For the text-containing cell, return its midpoint in (x, y) coordinate format. 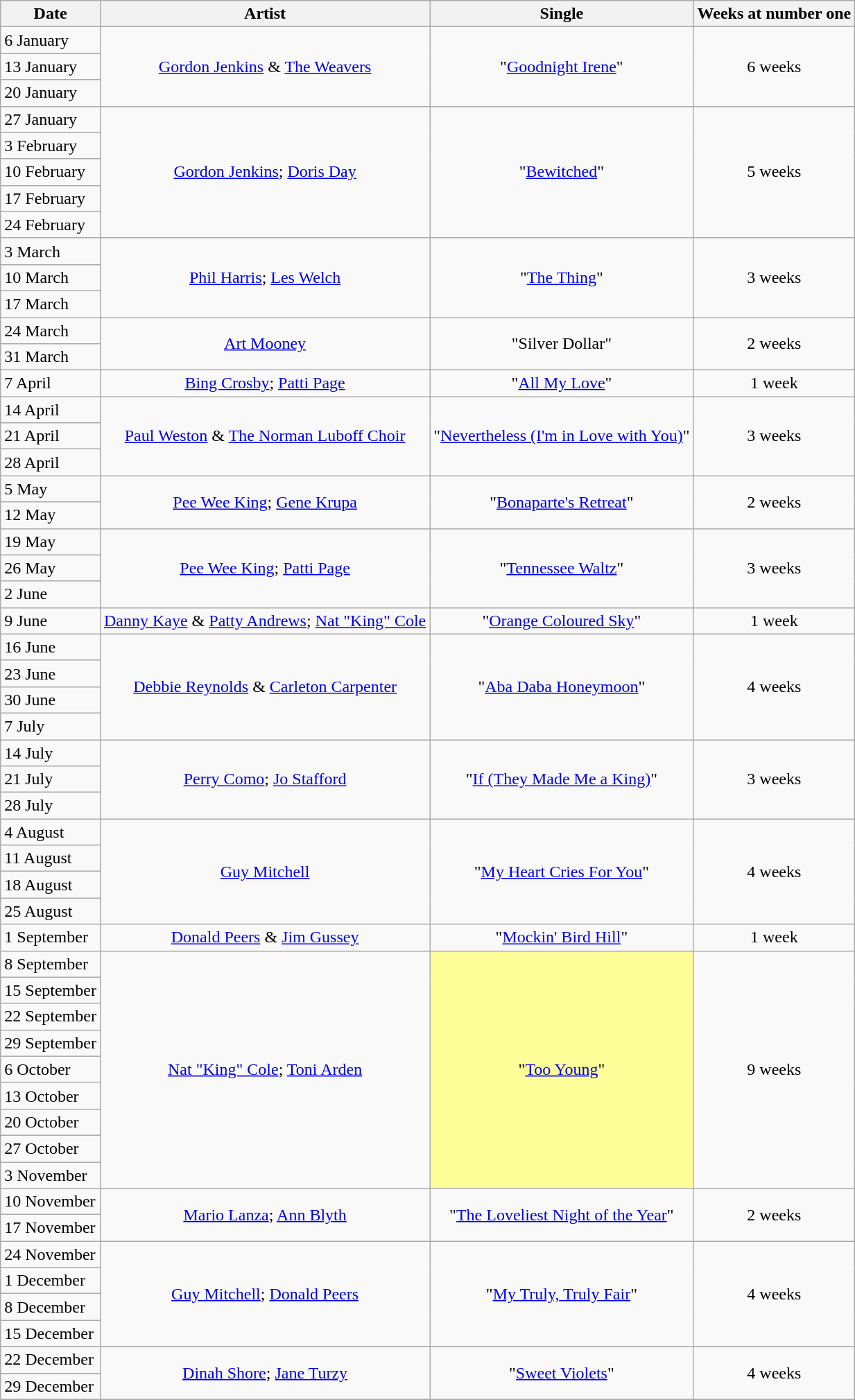
13 January (51, 67)
22 September (51, 1017)
Date (51, 14)
2 June (51, 594)
"The Thing" (562, 277)
14 July (51, 752)
Artist (265, 14)
Debbie Reynolds & Carleton Carpenter (265, 686)
8 December (51, 1307)
26 May (51, 568)
28 July (51, 806)
"Bonaparte's Retreat" (562, 502)
Guy Mitchell; Donald Peers (265, 1294)
Art Mooney (265, 344)
13 October (51, 1096)
"Orange Coloured Sky" (562, 621)
"My Heart Cries For You" (562, 872)
17 November (51, 1228)
21 April (51, 436)
3 March (51, 251)
6 weeks (774, 67)
22 December (51, 1360)
1 September (51, 937)
5 weeks (774, 172)
21 July (51, 779)
29 December (51, 1386)
1 December (51, 1281)
12 May (51, 515)
4 August (51, 832)
"Too Young" (562, 1069)
"Bewitched" (562, 172)
Gordon Jenkins & The Weavers (265, 67)
27 October (51, 1148)
Donald Peers & Jim Gussey (265, 937)
7 April (51, 383)
"My Truly, Truly Fair" (562, 1294)
Paul Weston & The Norman Luboff Choir (265, 436)
9 June (51, 621)
10 February (51, 172)
5 May (51, 489)
"Mockin' Bird Hill" (562, 937)
17 March (51, 304)
9 weeks (774, 1069)
23 June (51, 673)
24 March (51, 331)
Dinah Shore; Jane Turzy (265, 1373)
6 January (51, 40)
20 October (51, 1122)
14 April (51, 410)
28 April (51, 463)
10 March (51, 277)
"Nevertheless (I'm in Love with You)" (562, 436)
Gordon Jenkins; Doris Day (265, 172)
Nat "King" Cole; Toni Arden (265, 1069)
Bing Crosby; Patti Page (265, 383)
3 February (51, 146)
Pee Wee King; Patti Page (265, 568)
11 August (51, 858)
29 September (51, 1043)
"The Loveliest Night of the Year" (562, 1215)
Mario Lanza; Ann Blyth (265, 1215)
15 September (51, 990)
10 November (51, 1202)
25 August (51, 911)
3 November (51, 1175)
20 January (51, 93)
19 May (51, 542)
27 January (51, 119)
"Tennessee Waltz" (562, 568)
6 October (51, 1069)
"If (They Made Me a King)" (562, 779)
Perry Como; Jo Stafford (265, 779)
15 December (51, 1333)
30 June (51, 700)
"Silver Dollar" (562, 344)
31 March (51, 357)
24 February (51, 225)
Single (562, 14)
24 November (51, 1254)
Phil Harris; Les Welch (265, 277)
Weeks at number one (774, 14)
Pee Wee King; Gene Krupa (265, 502)
"Aba Daba Honeymoon" (562, 686)
"All My Love" (562, 383)
17 February (51, 198)
"Sweet Violets" (562, 1373)
7 July (51, 726)
Danny Kaye & Patty Andrews; Nat "King" Cole (265, 621)
"Goodnight Irene" (562, 67)
8 September (51, 964)
Guy Mitchell (265, 872)
16 June (51, 647)
18 August (51, 885)
